Extract the (X, Y) coordinate from the center of the cell holding the provided text.  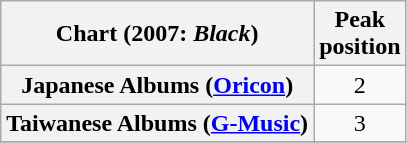
Japanese Albums (Oricon) (158, 85)
3 (360, 123)
Chart (2007: Black) (158, 34)
Peakposition (360, 34)
2 (360, 85)
Taiwanese Albums (G-Music) (158, 123)
